Capture the cell that displays the provided text and extract its [x, y] central coordinate. 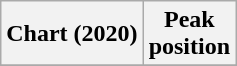
Chart (2020) [72, 34]
Peakposition [189, 34]
